Search for the cell housing the specified text and yield its (x, y) center coordinate. 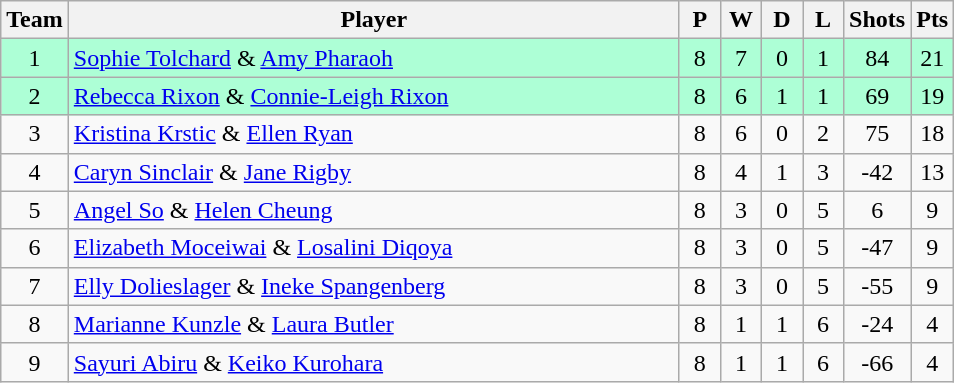
Caryn Sinclair & Jane Rigby (374, 172)
84 (878, 58)
Sayuri Abiru & Keiko Kurohara (374, 362)
W (740, 20)
13 (932, 172)
-55 (878, 286)
Kristina Krstic & Ellen Ryan (374, 134)
P (700, 20)
Rebecca Rixon & Connie-Leigh Rixon (374, 96)
Angel So & Helen Cheung (374, 210)
-47 (878, 248)
Marianne Kunzle & Laura Butler (374, 324)
18 (932, 134)
Team (35, 20)
D (782, 20)
-66 (878, 362)
69 (878, 96)
Sophie Tolchard & Amy Pharaoh (374, 58)
75 (878, 134)
21 (932, 58)
19 (932, 96)
Elizabeth Moceiwai & Losalini Diqoya (374, 248)
Elly Dolieslager & Ineke Spangenberg (374, 286)
Player (374, 20)
Pts (932, 20)
Shots (878, 20)
L (824, 20)
-42 (878, 172)
-24 (878, 324)
